Search for the cell housing the specified text and yield its (x, y) center coordinate. 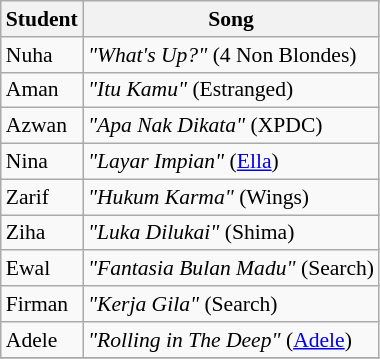
"Layar Impian" (Ella) (231, 162)
"Kerja Gila" (Search) (231, 304)
Aman (42, 90)
"What's Up?" (4 Non Blondes) (231, 55)
Ewal (42, 269)
"Rolling in The Deep" (Adele) (231, 340)
Song (231, 19)
"Itu Kamu" (Estranged) (231, 90)
Azwan (42, 126)
Nina (42, 162)
Firman (42, 304)
"Luka Dilukai" (Shima) (231, 233)
Zarif (42, 197)
"Hukum Karma" (Wings) (231, 197)
Adele (42, 340)
"Fantasia Bulan Madu" (Search) (231, 269)
Ziha (42, 233)
Student (42, 19)
Nuha (42, 55)
"Apa Nak Dikata" (XPDC) (231, 126)
